Search for the cell housing the specified text and yield its (X, Y) center coordinate. 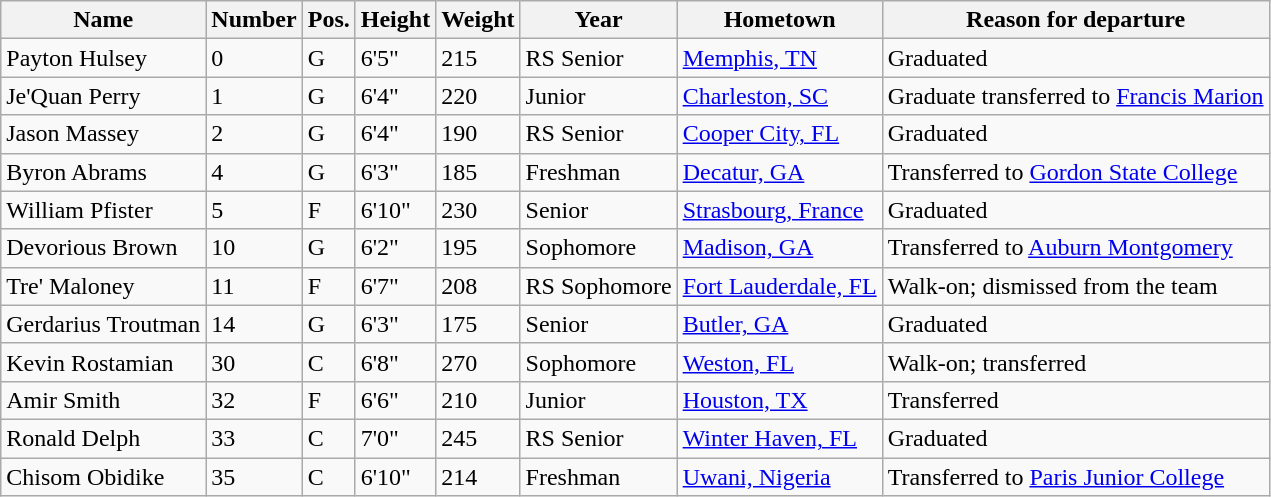
Uwani, Nigeria (780, 477)
1 (254, 96)
33 (254, 438)
175 (478, 324)
Gerdarius Troutman (104, 324)
4 (254, 172)
195 (478, 248)
Memphis, TN (780, 58)
Weston, FL (780, 362)
Byron Abrams (104, 172)
32 (254, 400)
Weight (478, 20)
35 (254, 477)
190 (478, 134)
William Pfister (104, 210)
Number (254, 20)
Amir Smith (104, 400)
Jason Massey (104, 134)
Winter Haven, FL (780, 438)
2 (254, 134)
6'5" (395, 58)
Payton Hulsey (104, 58)
Houston, TX (780, 400)
Chisom Obidike (104, 477)
6'7" (395, 286)
Hometown (780, 20)
0 (254, 58)
Tre' Maloney (104, 286)
Charleston, SC (780, 96)
30 (254, 362)
Je'Quan Perry (104, 96)
Pos. (328, 20)
10 (254, 248)
Walk-on; transferred (1076, 362)
215 (478, 58)
270 (478, 362)
Transferred to Paris Junior College (1076, 477)
7'0" (395, 438)
Height (395, 20)
185 (478, 172)
Strasbourg, France (780, 210)
RS Sophomore (598, 286)
11 (254, 286)
Ronald Delph (104, 438)
Madison, GA (780, 248)
Graduate transferred to Francis Marion (1076, 96)
Devorious Brown (104, 248)
245 (478, 438)
Butler, GA (780, 324)
6'2" (395, 248)
6'6" (395, 400)
Kevin Rostamian (104, 362)
230 (478, 210)
Cooper City, FL (780, 134)
Year (598, 20)
5 (254, 210)
Name (104, 20)
Transferred (1076, 400)
Decatur, GA (780, 172)
220 (478, 96)
Transferred to Auburn Montgomery (1076, 248)
210 (478, 400)
14 (254, 324)
Transferred to Gordon State College (1076, 172)
Fort Lauderdale, FL (780, 286)
Reason for departure (1076, 20)
208 (478, 286)
Walk-on; dismissed from the team (1076, 286)
6'8" (395, 362)
214 (478, 477)
